Output the (X, Y) coordinate of the center of the cell containing the given text.  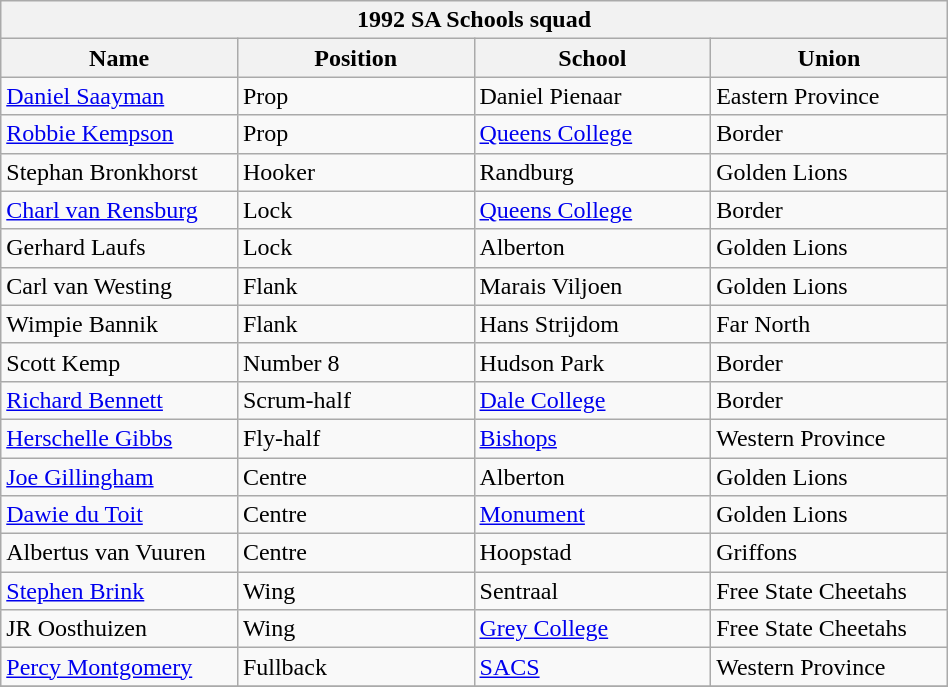
1992 SA Schools squad (474, 20)
Marais Viljoen (592, 286)
Stephen Brink (120, 591)
Scott Kemp (120, 362)
Albertus van Vuuren (120, 553)
Hoopstad (592, 553)
Hans Strijdom (592, 324)
JR Oosthuizen (120, 629)
Grey College (592, 629)
Fly-half (356, 438)
Name (120, 58)
Far North (830, 324)
Stephan Bronkhorst (120, 172)
Daniel Pienaar (592, 96)
Union (830, 58)
Number 8 (356, 362)
Position (356, 58)
Hudson Park (592, 362)
Herschelle Gibbs (120, 438)
Scrum-half (356, 400)
Fullback (356, 667)
Gerhard Laufs (120, 248)
Sentraal (592, 591)
Carl van Westing (120, 286)
School (592, 58)
Randburg (592, 172)
Griffons (830, 553)
Richard Bennett (120, 400)
Percy Montgomery (120, 667)
Eastern Province (830, 96)
Wimpie Bannik (120, 324)
Joe Gillingham (120, 477)
Charl van Rensburg (120, 210)
SACS (592, 667)
Dale College (592, 400)
Dawie du Toit (120, 515)
Bishops (592, 438)
Robbie Kempson (120, 134)
Monument (592, 515)
Hooker (356, 172)
Daniel Saayman (120, 96)
